Scan for the cell matching the given text and deliver its (x, y) coordinate at center. 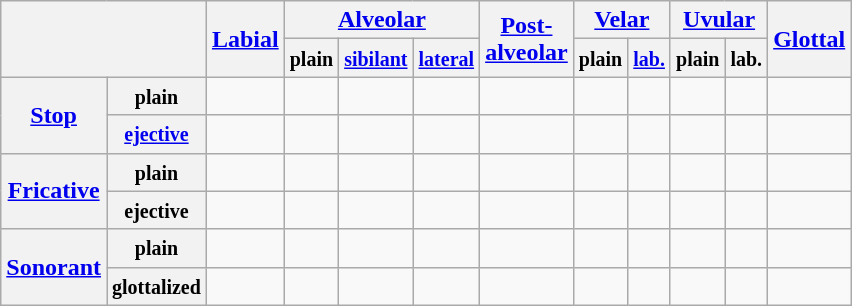
Labial (245, 39)
Post-alveolar (527, 39)
Uvular (718, 20)
Stop (54, 115)
Glottal (810, 39)
sibilant (376, 58)
lateral (446, 58)
glottalized (156, 286)
Velar (622, 20)
Alveolar (382, 20)
Sonorant (54, 267)
Fricative (54, 191)
